Detect which cell encompasses the target text, then output its (x, y) center coordinate. 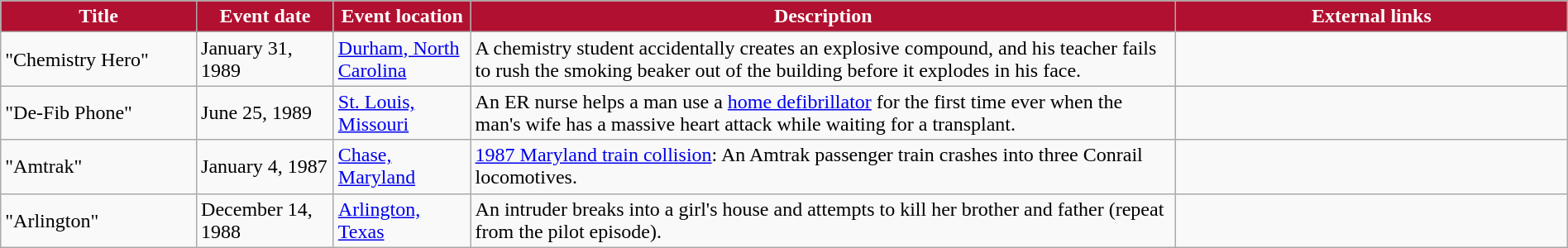
"De-Fib Phone" (99, 112)
Event location (402, 17)
January 4, 1987 (265, 167)
December 14, 1988 (265, 220)
Event date (265, 17)
An intruder breaks into a girl's house and attempts to kill her brother and father (repeat from the pilot episode). (824, 220)
1987 Maryland train collision: An Amtrak passenger train crashes into three Conrail locomotives. (824, 167)
Title (99, 17)
Description (824, 17)
"Amtrak" (99, 167)
Chase, Maryland (402, 167)
June 25, 1989 (265, 112)
Arlington, Texas (402, 220)
"Chemistry Hero" (99, 60)
Durham, North Carolina (402, 60)
External links (1372, 17)
January 31, 1989 (265, 60)
"Arlington" (99, 220)
St. Louis, Missouri (402, 112)
